Return [X, Y] of the center of cell containing provided text 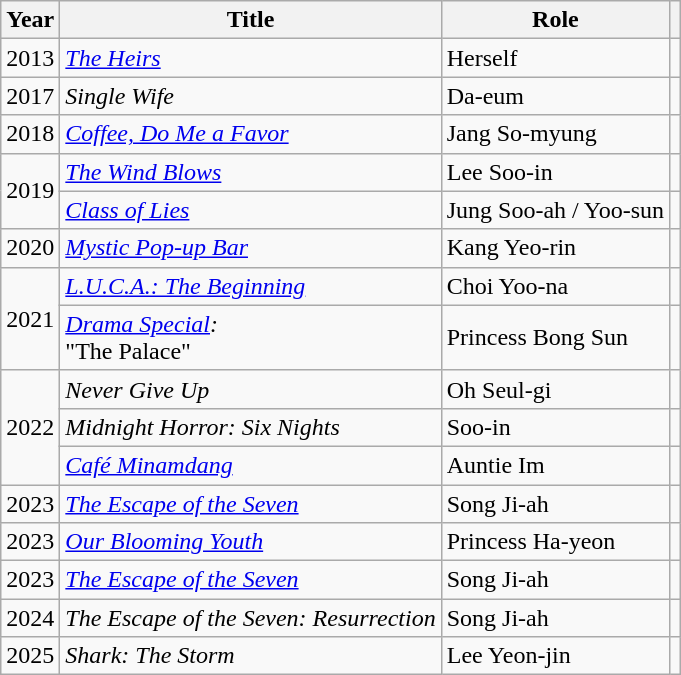
Oh Seul-gi [555, 389]
2013 [30, 58]
Role [555, 20]
Princess Ha-yeon [555, 542]
Drama Special:"The Palace" [250, 338]
Herself [555, 58]
Never Give Up [250, 389]
Jung Soo-ah / Yoo-sun [555, 210]
Title [250, 20]
2019 [30, 191]
Auntie Im [555, 465]
Single Wife [250, 96]
The Heirs [250, 58]
Jang So-myung [555, 134]
2022 [30, 427]
Soo-in [555, 427]
2021 [30, 318]
Kang Yeo-rin [555, 248]
Princess Bong Sun [555, 338]
Lee Soo-in [555, 172]
Café Minamdang [250, 465]
Class of Lies [250, 210]
2024 [30, 618]
2020 [30, 248]
The Wind Blows [250, 172]
Coffee, Do Me a Favor [250, 134]
Midnight Horror: Six Nights [250, 427]
2025 [30, 656]
Choi Yoo-na [555, 286]
2018 [30, 134]
Mystic Pop-up Bar [250, 248]
2017 [30, 96]
Our Blooming Youth [250, 542]
The Escape of the Seven: Resurrection [250, 618]
L.U.C.A.: The Beginning [250, 286]
Da-eum [555, 96]
Year [30, 20]
Lee Yeon-jin [555, 656]
Shark: The Storm [250, 656]
